Detect which cell encompasses the target text, then output its [x, y] center coordinate. 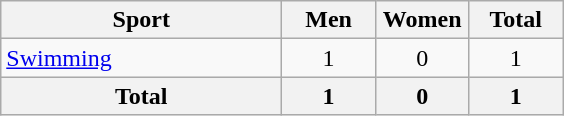
Women [422, 20]
Men [329, 20]
Sport [142, 20]
Swimming [142, 58]
